Return the (X, Y) coordinate for the center point of the cell that contains the specified text.  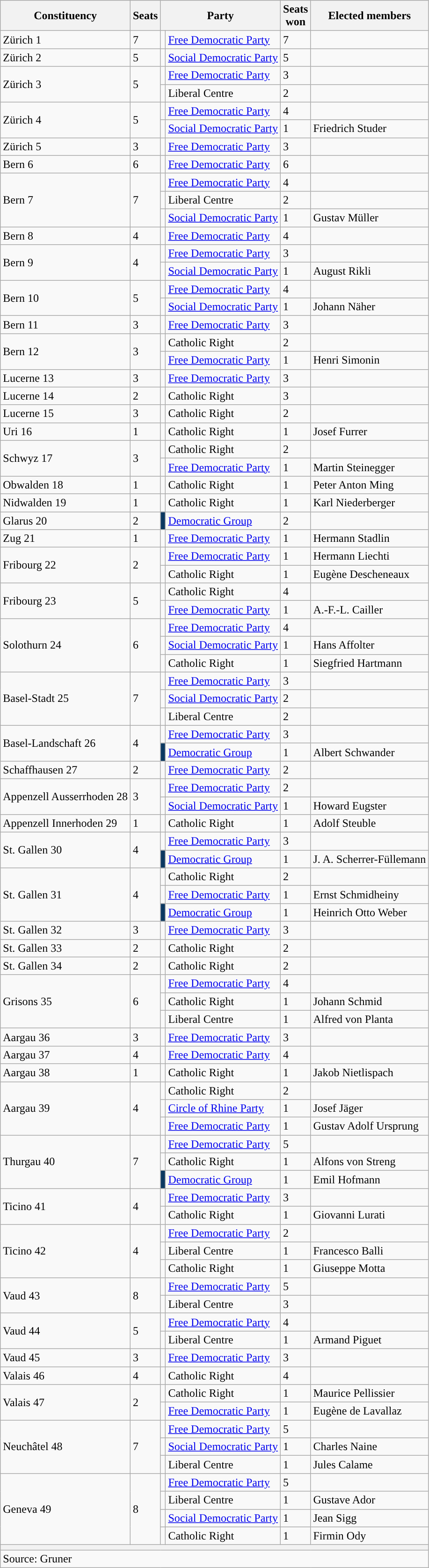
Ticino 42 (65, 1251)
Hans Affolter (370, 645)
Siegfried Hartmann (370, 663)
Emil Hofmann (370, 1180)
Johann Schmid (370, 1001)
Thurgau 40 (65, 1162)
Peter Anton Ming (370, 485)
Elected members (370, 16)
St. Gallen 33 (65, 948)
Seats (145, 16)
Constituency (65, 16)
Valais 47 (65, 1402)
August Rikli (370, 271)
Eugène Descheneaux (370, 574)
Vaud 43 (65, 1295)
Bern 12 (65, 351)
Grisons 35 (65, 1001)
Bern 10 (65, 298)
Maurice Pellissier (370, 1393)
Appenzell Ausserrhoden 28 (65, 796)
Johann Näher (370, 307)
Party (221, 16)
Gustav Adolf Ursprung (370, 1126)
Appenzell Innerhoden 29 (65, 824)
Friedrich Studer (370, 129)
Solothurn 24 (65, 645)
Bern 9 (65, 263)
Zürich 4 (65, 120)
Alfred von Planta (370, 1019)
Howard Eugster (370, 805)
Gustav Müller (370, 218)
A.-F.-L. Cailler (370, 610)
Zug 21 (65, 539)
Zürich 2 (65, 58)
Zürich 5 (65, 146)
Vaud 44 (65, 1331)
Charles Naine (370, 1447)
Aargau 37 (65, 1055)
Hermann Liechti (370, 556)
Source: Gruner (214, 1559)
Fribourg 23 (65, 601)
Lucerne 14 (65, 396)
Fribourg 22 (65, 565)
Albert Schwander (370, 752)
Seatswon (296, 16)
Eugène de Lavallaz (370, 1411)
Lucerne 15 (65, 414)
Karl Niederberger (370, 503)
Valais 46 (65, 1375)
Aargau 38 (65, 1072)
Gustave Ador (370, 1500)
St. Gallen 31 (65, 895)
Lucerne 13 (65, 378)
Uri 16 (65, 431)
St. Gallen 34 (65, 966)
Jakob Nietlispach (370, 1072)
St. Gallen 32 (65, 930)
Heinrich Otto Weber (370, 912)
Alfons von Streng (370, 1162)
Zürich 1 (65, 40)
Nidwalden 19 (65, 503)
Neuchâtel 48 (65, 1447)
Basel-Landschaft 26 (65, 743)
Vaud 45 (65, 1357)
Geneva 49 (65, 1509)
Bern 11 (65, 325)
Giuseppe Motta (370, 1269)
Ernst Schmidheiny (370, 895)
Hermann Stadlin (370, 539)
Jean Sigg (370, 1518)
Firmin Ody (370, 1536)
Bern 8 (65, 235)
Adolf Steuble (370, 824)
Armand Piguet (370, 1340)
Schaffhausen 27 (65, 770)
Francesco Balli (370, 1251)
Ticino 41 (65, 1206)
Giovanni Lurati (370, 1215)
J. A. Scherrer-Füllemann (370, 859)
Glarus 20 (65, 521)
Bern 6 (65, 164)
Aargau 39 (65, 1109)
St. Gallen 30 (65, 850)
Basel-Stadt 25 (65, 699)
Henri Simonin (370, 360)
Zürich 3 (65, 84)
Josef Jäger (370, 1109)
Jules Calame (370, 1465)
Josef Furrer (370, 431)
Martin Steinegger (370, 467)
Schwyz 17 (65, 458)
Aargau 36 (65, 1037)
Obwalden 18 (65, 485)
Bern 7 (65, 200)
Circle of Rhine Party (223, 1109)
